For the text-containing cell, return its midpoint in (x, y) coordinate format. 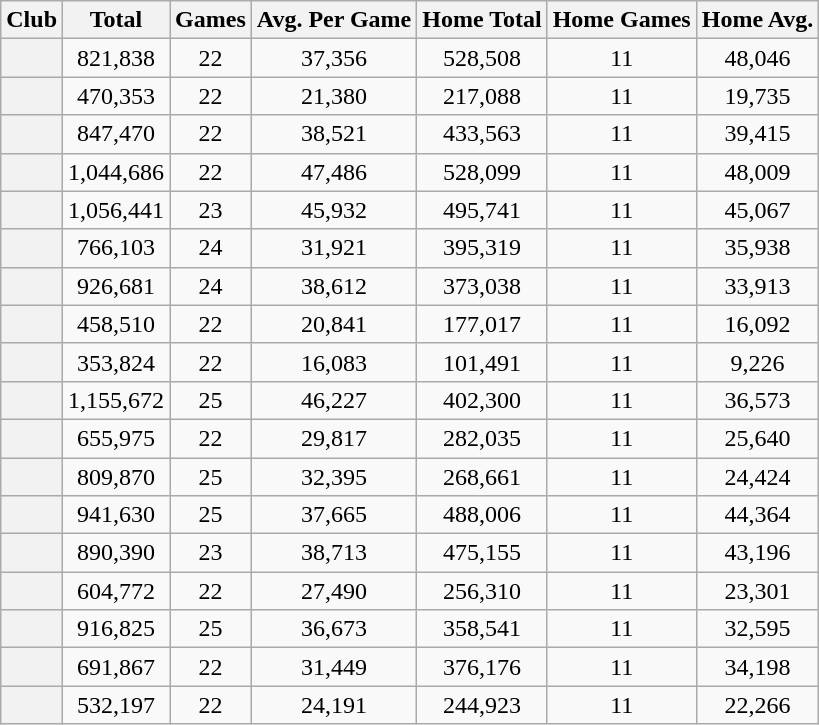
31,449 (334, 667)
16,083 (334, 362)
528,099 (482, 172)
691,867 (116, 667)
655,975 (116, 438)
528,508 (482, 58)
46,227 (334, 400)
821,838 (116, 58)
532,197 (116, 705)
16,092 (758, 324)
47,486 (334, 172)
33,913 (758, 286)
809,870 (116, 477)
268,661 (482, 477)
Home Avg. (758, 20)
Games (211, 20)
Home Games (622, 20)
916,825 (116, 629)
766,103 (116, 248)
37,665 (334, 515)
39,415 (758, 134)
48,046 (758, 58)
926,681 (116, 286)
38,521 (334, 134)
1,056,441 (116, 210)
353,824 (116, 362)
38,612 (334, 286)
21,380 (334, 96)
1,044,686 (116, 172)
36,573 (758, 400)
890,390 (116, 553)
470,353 (116, 96)
282,035 (482, 438)
23,301 (758, 591)
Total (116, 20)
488,006 (482, 515)
44,364 (758, 515)
433,563 (482, 134)
36,673 (334, 629)
256,310 (482, 591)
24,191 (334, 705)
402,300 (482, 400)
27,490 (334, 591)
Club (32, 20)
43,196 (758, 553)
19,735 (758, 96)
101,491 (482, 362)
358,541 (482, 629)
31,921 (334, 248)
48,009 (758, 172)
38,713 (334, 553)
395,319 (482, 248)
32,595 (758, 629)
177,017 (482, 324)
25,640 (758, 438)
24,424 (758, 477)
29,817 (334, 438)
Avg. Per Game (334, 20)
20,841 (334, 324)
1,155,672 (116, 400)
22,266 (758, 705)
604,772 (116, 591)
941,630 (116, 515)
217,088 (482, 96)
495,741 (482, 210)
Home Total (482, 20)
45,067 (758, 210)
458,510 (116, 324)
373,038 (482, 286)
35,938 (758, 248)
376,176 (482, 667)
45,932 (334, 210)
34,198 (758, 667)
475,155 (482, 553)
37,356 (334, 58)
9,226 (758, 362)
244,923 (482, 705)
32,395 (334, 477)
847,470 (116, 134)
